Pinpoint the cell where the given text exists, returning its [X, Y] midpoint coordinate. 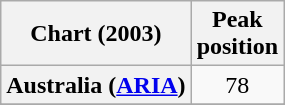
Australia (ARIA) [96, 85]
78 [237, 85]
Chart (2003) [96, 34]
Peakposition [237, 34]
